Extract the (x, y) coordinate from the center of the cell holding the provided text.  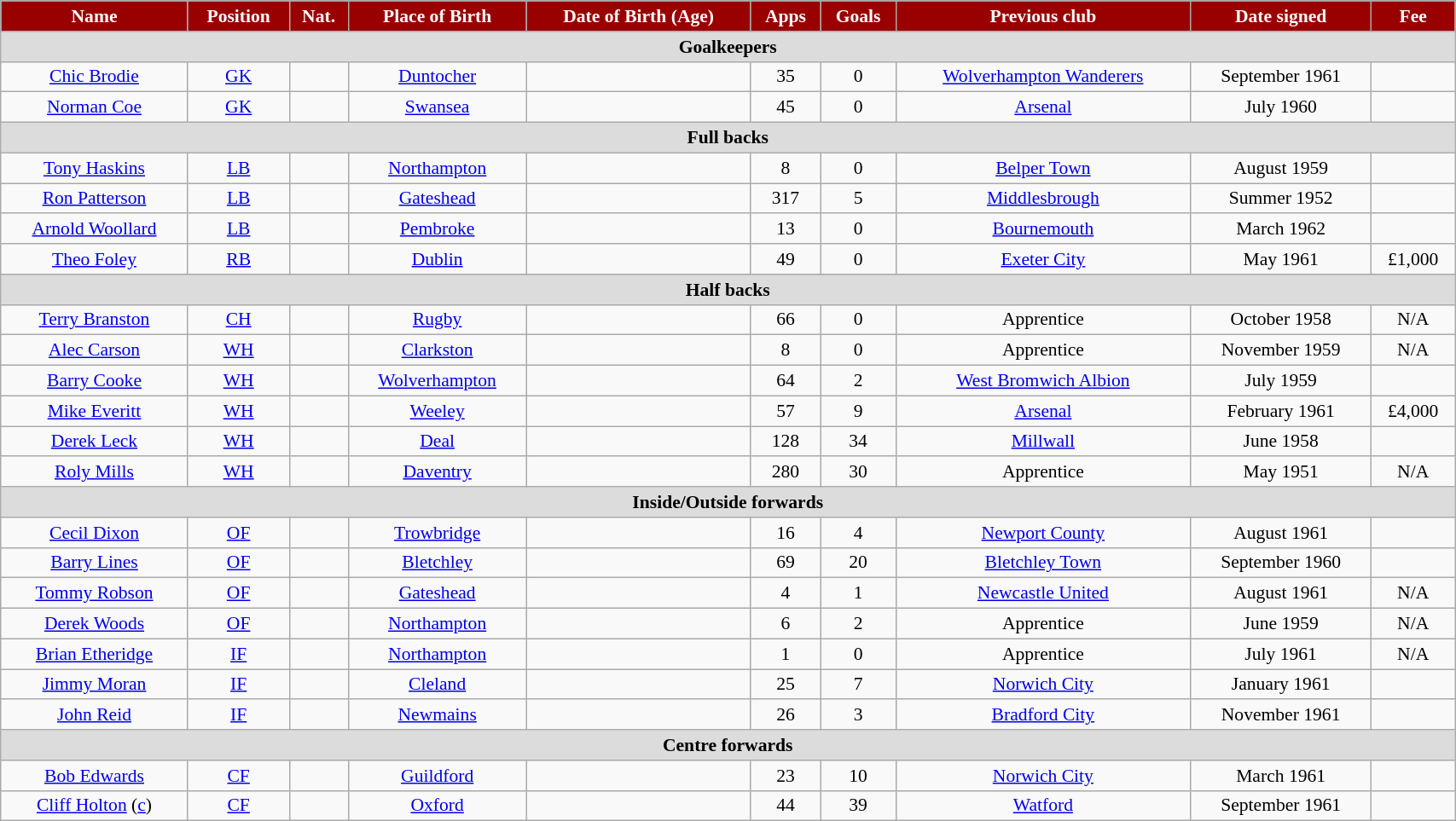
Guildford (437, 776)
John Reid (95, 715)
Bletchley Town (1042, 563)
Goalkeepers (728, 47)
Bob Edwards (95, 776)
Bradford City (1042, 715)
45 (786, 107)
Centre forwards (728, 745)
Goals (858, 16)
Mike Everitt (95, 411)
Position (239, 16)
13 (786, 229)
May 1951 (1280, 472)
Barry Lines (95, 563)
July 1960 (1280, 107)
20 (858, 563)
Derek Leck (95, 442)
Date signed (1280, 16)
Dublin (437, 259)
Oxford (437, 806)
May 1961 (1280, 259)
Tony Haskins (95, 168)
November 1961 (1280, 715)
34 (858, 442)
March 1961 (1280, 776)
5 (858, 199)
Tommy Robson (95, 593)
£1,000 (1413, 259)
RB (239, 259)
Jimmy Moran (95, 685)
Inside/Outside forwards (728, 502)
Wolverhampton Wanderers (1042, 77)
9 (858, 411)
February 1961 (1280, 411)
June 1959 (1280, 624)
Cecil Dixon (95, 533)
July 1961 (1280, 654)
Bournemouth (1042, 229)
January 1961 (1280, 685)
16 (786, 533)
Newmains (437, 715)
Full backs (728, 138)
30 (858, 472)
Theo Foley (95, 259)
Clarkston (437, 350)
Trowbridge (437, 533)
West Bromwich Albion (1042, 381)
6 (786, 624)
Place of Birth (437, 16)
Roly Mills (95, 472)
10 (858, 776)
Barry Cooke (95, 381)
44 (786, 806)
Rugby (437, 320)
CH (239, 320)
Brian Etheridge (95, 654)
Name (95, 16)
July 1959 (1280, 381)
Derek Woods (95, 624)
Alec Carson (95, 350)
Date of Birth (Age) (638, 16)
June 1958 (1280, 442)
Watford (1042, 806)
Belper Town (1042, 168)
Cliff Holton (c) (95, 806)
280 (786, 472)
Weeley (437, 411)
Nat. (319, 16)
128 (786, 442)
35 (786, 77)
Apps (786, 16)
Duntocher (437, 77)
Exeter City (1042, 259)
Arnold Woollard (95, 229)
Chic Brodie (95, 77)
Millwall (1042, 442)
23 (786, 776)
November 1959 (1280, 350)
Ron Patterson (95, 199)
Fee (1413, 16)
Newcastle United (1042, 593)
Pembroke (437, 229)
March 1962 (1280, 229)
Summer 1952 (1280, 199)
69 (786, 563)
317 (786, 199)
Daventry (437, 472)
Wolverhampton (437, 381)
66 (786, 320)
Bletchley (437, 563)
57 (786, 411)
Deal (437, 442)
26 (786, 715)
Middlesbrough (1042, 199)
64 (786, 381)
August 1959 (1280, 168)
7 (858, 685)
49 (786, 259)
£4,000 (1413, 411)
Norman Coe (95, 107)
3 (858, 715)
25 (786, 685)
October 1958 (1280, 320)
September 1960 (1280, 563)
39 (858, 806)
Half backs (728, 290)
Cleland (437, 685)
Newport County (1042, 533)
Previous club (1042, 16)
Swansea (437, 107)
Terry Branston (95, 320)
